Provide the (x, y) coordinate of the cell's center where the given text is located.  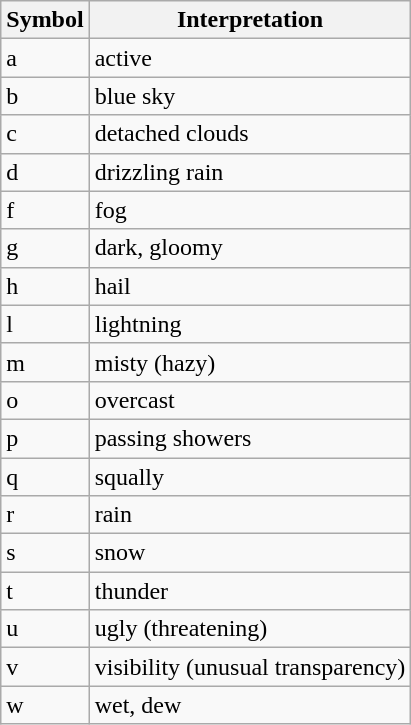
l (45, 324)
passing showers (250, 438)
wet, dew (250, 705)
h (45, 286)
a (45, 58)
thunder (250, 591)
overcast (250, 400)
drizzling rain (250, 172)
c (45, 134)
hail (250, 286)
w (45, 705)
d (45, 172)
blue sky (250, 96)
active (250, 58)
rain (250, 515)
dark, gloomy (250, 248)
p (45, 438)
Interpretation (250, 20)
r (45, 515)
m (45, 362)
ugly (threatening) (250, 629)
squally (250, 477)
g (45, 248)
f (45, 210)
v (45, 667)
u (45, 629)
Symbol (45, 20)
visibility (unusual transparency) (250, 667)
q (45, 477)
b (45, 96)
snow (250, 553)
o (45, 400)
misty (hazy) (250, 362)
t (45, 591)
fog (250, 210)
detached clouds (250, 134)
lightning (250, 324)
s (45, 553)
